Capture the cell that displays the provided text and extract its (x, y) central coordinate. 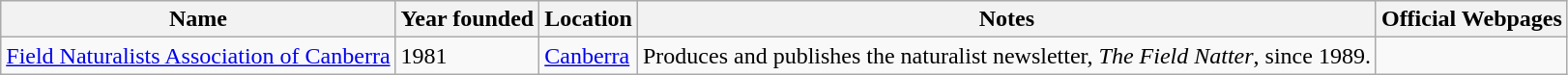
Location (589, 19)
Year founded (468, 19)
Produces and publishes the naturalist newsletter, The Field Natter, since 1989. (1006, 56)
Field Naturalists Association of Canberra (198, 56)
Canberra (589, 56)
Name (198, 19)
Notes (1006, 19)
Official Webpages (1471, 19)
1981 (468, 56)
